For the text-containing cell, return its midpoint in (X, Y) coordinate format. 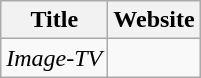
Title (54, 20)
Image-TV (54, 58)
Website (154, 20)
